Provide the (x, y) coordinate of the cell's center where the given text is located.  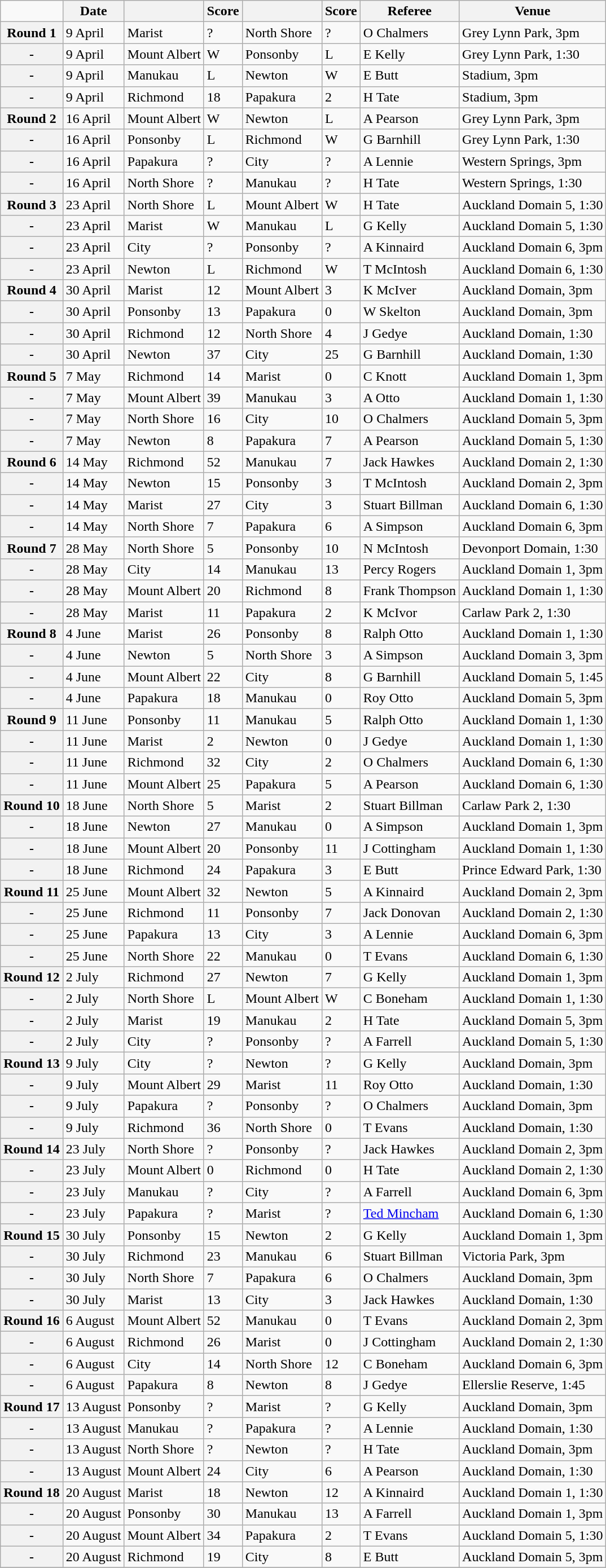
Date (94, 11)
Round 13 (32, 1063)
Venue (533, 11)
Devonport Domain, 1:30 (533, 548)
Round 4 (32, 290)
N McIntosh (410, 548)
Ellerslie Reserve, 1:45 (533, 1385)
Round 8 (32, 634)
Prince Edward Park, 1:30 (533, 870)
Round 6 (32, 462)
37 (223, 355)
Auckland Domain 5, 1:45 (533, 677)
23 (223, 1256)
K McIver (410, 290)
A Otto (410, 398)
Round 1 (32, 33)
Round 17 (32, 1407)
Ted Mincham (410, 1213)
Round 14 (32, 1149)
Round 2 (32, 118)
16 (223, 419)
Round 18 (32, 1492)
34 (223, 1535)
Round 5 (32, 376)
4 (341, 333)
Referee (410, 11)
E Kelly (410, 54)
Round 9 (32, 720)
30 (223, 1514)
36 (223, 1127)
Round 16 (32, 1321)
Auckland Domain 3, 3pm (533, 655)
W Skelton (410, 312)
Round 7 (32, 548)
Western Springs, 3pm (533, 161)
Round 3 (32, 204)
Round 11 (32, 891)
29 (223, 1085)
Round 15 (32, 1235)
Percy Rogers (410, 569)
C Knott (410, 376)
Round 10 (32, 805)
K McIvor (410, 612)
Jack Donovan (410, 913)
Victoria Park, 3pm (533, 1256)
39 (223, 398)
Round 12 (32, 977)
Western Springs, 1:30 (533, 183)
Frank Thompson (410, 591)
